Find where the given text appears and provide that cell's center as (x, y) coordinate. 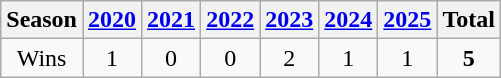
2020 (112, 20)
2021 (172, 20)
2024 (348, 20)
Wins (42, 58)
Season (42, 20)
2 (290, 58)
2022 (230, 20)
2023 (290, 20)
5 (469, 58)
2025 (408, 20)
Total (469, 20)
